Extract the [X, Y] coordinate from the center of the cell holding the provided text.  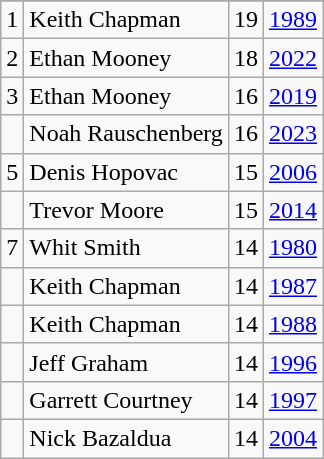
2023 [292, 134]
2014 [292, 210]
1980 [292, 248]
7 [12, 248]
18 [246, 58]
1988 [292, 324]
1989 [292, 20]
1987 [292, 286]
1997 [292, 400]
Whit Smith [126, 248]
Trevor Moore [126, 210]
2022 [292, 58]
Denis Hopovac [126, 172]
Nick Bazaldua [126, 438]
2006 [292, 172]
2004 [292, 438]
2019 [292, 96]
19 [246, 20]
Jeff Graham [126, 362]
1996 [292, 362]
Noah Rauschenberg [126, 134]
1 [12, 20]
Garrett Courtney [126, 400]
2 [12, 58]
3 [12, 96]
5 [12, 172]
